Output the [X, Y] coordinate of the center of the cell containing the given text.  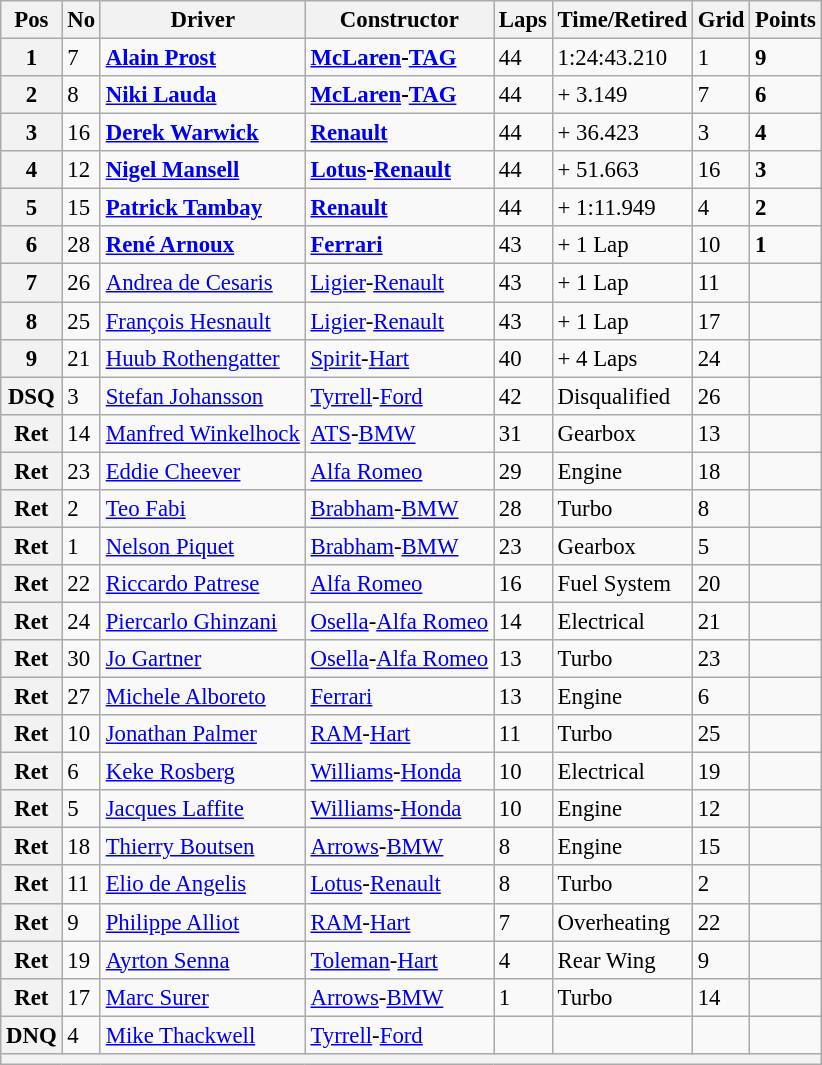
DSQ [32, 396]
+ 3.149 [622, 95]
Alain Prost [202, 58]
+ 1:11.949 [622, 208]
François Hesnault [202, 321]
27 [81, 697]
Toleman-Hart [399, 960]
Pos [32, 20]
Eddie Cheever [202, 471]
Riccardo Patrese [202, 584]
ATS-BMW [399, 433]
Thierry Boutsen [202, 847]
Jonathan Palmer [202, 734]
Constructor [399, 20]
Fuel System [622, 584]
31 [524, 433]
Andrea de Cesaris [202, 283]
Patrick Tambay [202, 208]
Ayrton Senna [202, 960]
Grid [720, 20]
Nigel Mansell [202, 170]
Marc Surer [202, 997]
+ 51.663 [622, 170]
42 [524, 396]
Piercarlo Ghinzani [202, 621]
Mike Thackwell [202, 1035]
Rear Wing [622, 960]
Spirit-Hart [399, 358]
Driver [202, 20]
Stefan Johansson [202, 396]
Laps [524, 20]
Niki Lauda [202, 95]
Philippe Alliot [202, 922]
No [81, 20]
+ 36.423 [622, 133]
Jo Gartner [202, 659]
Michele Alboreto [202, 697]
Derek Warwick [202, 133]
40 [524, 358]
Nelson Piquet [202, 546]
+ 4 Laps [622, 358]
Teo Fabi [202, 509]
30 [81, 659]
Elio de Angelis [202, 885]
René Arnoux [202, 245]
Disqualified [622, 396]
Manfred Winkelhock [202, 433]
Huub Rothengatter [202, 358]
Time/Retired [622, 20]
DNQ [32, 1035]
29 [524, 471]
Jacques Laffite [202, 809]
Keke Rosberg [202, 772]
Points [786, 20]
1:24:43.210 [622, 58]
20 [720, 584]
Overheating [622, 922]
